Pinpoint the cell where the given text exists, returning its [X, Y] midpoint coordinate. 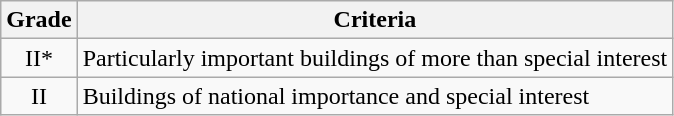
II* [39, 58]
Buildings of national importance and special interest [375, 96]
Grade [39, 20]
Criteria [375, 20]
Particularly important buildings of more than special interest [375, 58]
II [39, 96]
